Extract the (X, Y) coordinate from the center of the cell holding the provided text.  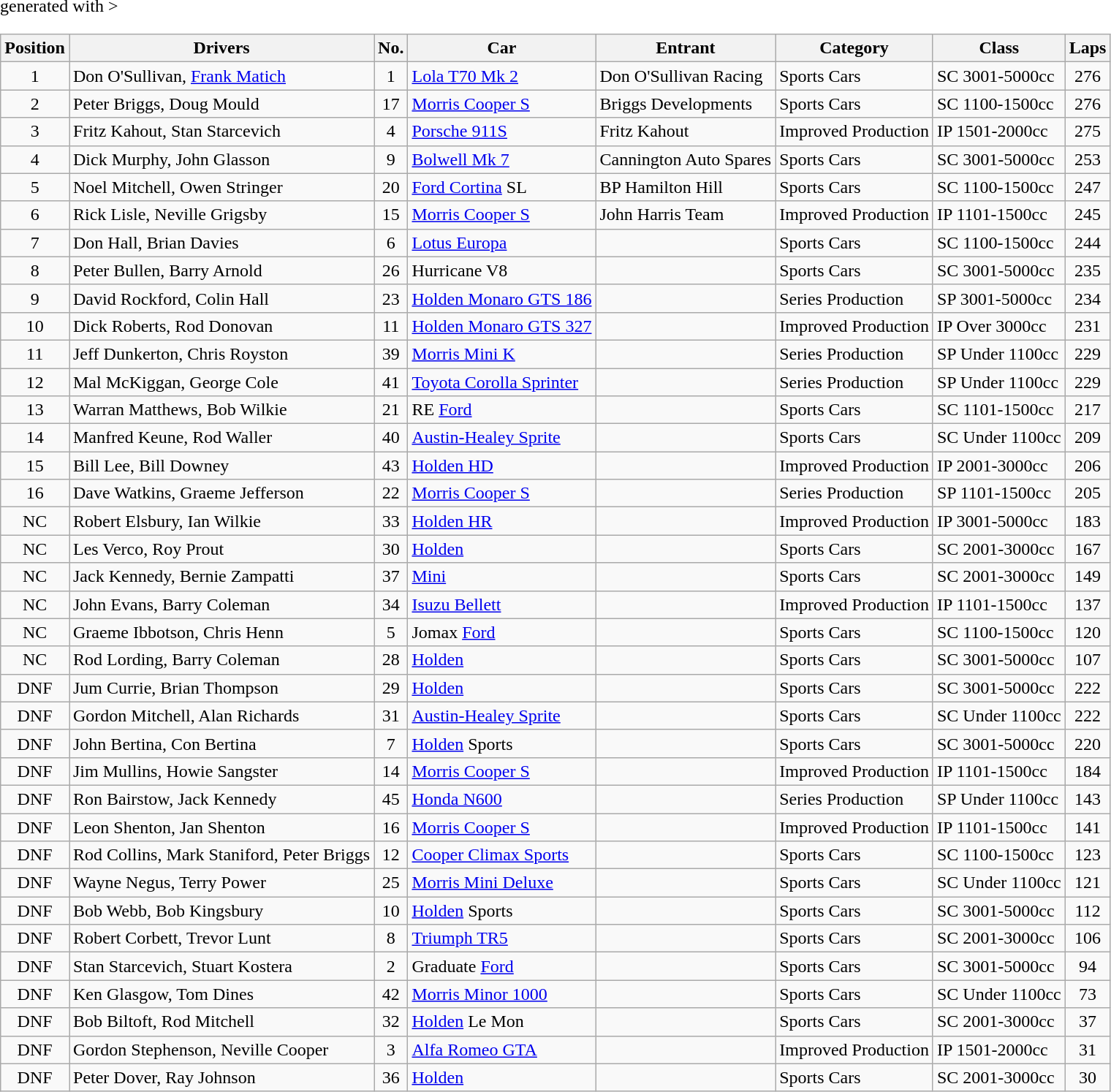
IP 2001-3000cc (998, 466)
Bolwell Mk 7 (501, 159)
Ford Cortina SL (501, 187)
Peter Briggs, Doug Mould (221, 104)
Robert Elsbury, Ian Wilkie (221, 521)
BP Hamilton Hill (686, 187)
John Harris Team (686, 215)
Cannington Auto Spares (686, 159)
231 (1088, 326)
167 (1088, 549)
Gordon Stephenson, Neville Cooper (221, 1050)
25 (391, 883)
Entrant (686, 48)
Stan Starcevich, Stuart Kostera (221, 966)
Lola T70 Mk 2 (501, 76)
217 (1088, 410)
Category (854, 48)
45 (391, 799)
36 (391, 1077)
IP 3001-5000cc (998, 521)
Briggs Developments (686, 104)
209 (1088, 438)
RE Ford (501, 410)
Toyota Corolla Sprinter (501, 382)
IP Over 3000cc (998, 326)
Leon Shenton, Jan Shenton (221, 827)
SP 1101-1500cc (998, 493)
143 (1088, 799)
Rod Collins, Mark Staniford, Peter Briggs (221, 855)
Ron Bairstow, Jack Kennedy (221, 799)
Ken Glasgow, Tom Dines (221, 994)
21 (391, 410)
123 (1088, 855)
Drivers (221, 48)
Wayne Negus, Terry Power (221, 883)
Morris Mini Deluxe (501, 883)
Don O'Sullivan Racing (686, 76)
Alfa Romeo GTA (501, 1050)
Bob Biltoft, Rod Mitchell (221, 1022)
Rick Lisle, Neville Grigsby (221, 215)
Warran Matthews, Bob Wilkie (221, 410)
23 (391, 298)
Jack Kennedy, Bernie Zampatti (221, 577)
Hurricane V8 (501, 270)
John Bertina, Con Bertina (221, 743)
106 (1088, 939)
244 (1088, 243)
Rod Lording, Barry Coleman (221, 660)
Peter Bullen, Barry Arnold (221, 270)
235 (1088, 270)
149 (1088, 577)
Bill Lee, Bill Downey (221, 466)
Holden Monaro GTS 186 (501, 298)
184 (1088, 771)
Mal McKiggan, George Cole (221, 382)
Noel Mitchell, Owen Stringer (221, 187)
Morris Minor 1000 (501, 994)
Jum Currie, Brian Thompson (221, 688)
Holden Monaro GTS 327 (501, 326)
220 (1088, 743)
Position (35, 48)
Honda N600 (501, 799)
20 (391, 187)
Jim Mullins, Howie Sangster (221, 771)
Robert Corbett, Trevor Lunt (221, 939)
245 (1088, 215)
253 (1088, 159)
Don Hall, Brian Davies (221, 243)
42 (391, 994)
Dave Watkins, Graeme Jefferson (221, 493)
Les Verco, Roy Prout (221, 549)
34 (391, 604)
Manfred Keune, Rod Waller (221, 438)
41 (391, 382)
39 (391, 354)
28 (391, 660)
17 (391, 104)
43 (391, 466)
121 (1088, 883)
Car (501, 48)
Jomax Ford (501, 632)
275 (1088, 132)
Dick Roberts, Rod Donovan (221, 326)
107 (1088, 660)
Fritz Kahout (686, 132)
137 (1088, 604)
Class (998, 48)
33 (391, 521)
Isuzu Bellett (501, 604)
Jeff Dunkerton, Chris Royston (221, 354)
Don O'Sullivan, Frank Matich (221, 76)
141 (1088, 827)
Peter Dover, Ray Johnson (221, 1077)
32 (391, 1022)
234 (1088, 298)
Bob Webb, Bob Kingsbury (221, 911)
247 (1088, 187)
Gordon Mitchell, Alan Richards (221, 716)
94 (1088, 966)
Holden Le Mon (501, 1022)
22 (391, 493)
Graeme Ibbotson, Chris Henn (221, 632)
John Evans, Barry Coleman (221, 604)
29 (391, 688)
120 (1088, 632)
73 (1088, 994)
SC 1101-1500cc (998, 410)
112 (1088, 911)
Mini (501, 577)
Porsche 911S (501, 132)
SP 3001-5000cc (998, 298)
Graduate Ford (501, 966)
26 (391, 270)
Lotus Europa (501, 243)
Morris Mini K (501, 354)
Holden HR (501, 521)
David Rockford, Colin Hall (221, 298)
Triumph TR5 (501, 939)
Laps (1088, 48)
Cooper Climax Sports (501, 855)
40 (391, 438)
13 (35, 410)
206 (1088, 466)
No. (391, 48)
Dick Murphy, John Glasson (221, 159)
183 (1088, 521)
205 (1088, 493)
Holden HD (501, 466)
Fritz Kahout, Stan Starcevich (221, 132)
